Identify which cell holds the provided text, then report its [X, Y] central coordinate. 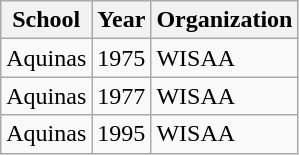
School [46, 20]
Organization [224, 20]
Year [122, 20]
1975 [122, 58]
1977 [122, 96]
1995 [122, 134]
